Provide the (x, y) coordinate of the cell's center where the given text is located.  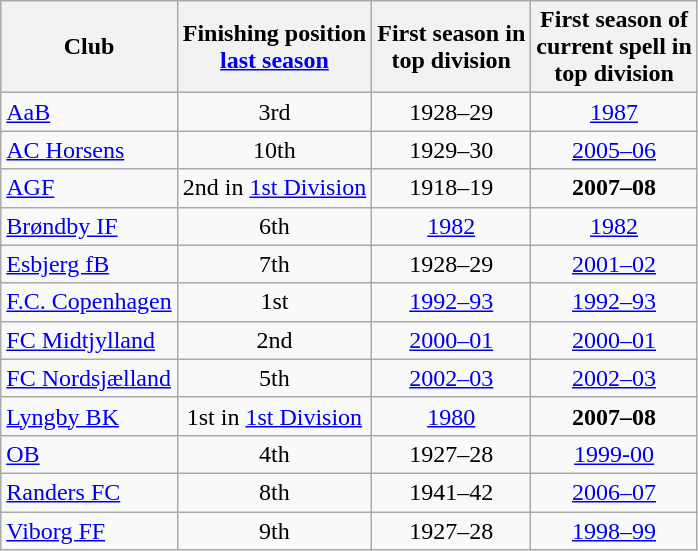
AC Horsens (89, 150)
FC Nordsjælland (89, 378)
AGF (89, 188)
1999-00 (614, 454)
Lyngby BK (89, 416)
3rd (274, 112)
1987 (614, 112)
First season intop division (452, 47)
Club (89, 47)
5th (274, 378)
1918–19 (452, 188)
Viborg FF (89, 531)
AaB (89, 112)
1929–30 (452, 150)
F.C. Copenhagen (89, 302)
1980 (452, 416)
2nd in 1st Division (274, 188)
Finishing positionlast season (274, 47)
Brøndby IF (89, 226)
1941–42 (452, 492)
2005–06 (614, 150)
FC Midtjylland (89, 340)
Randers FC (89, 492)
2001–02 (614, 264)
9th (274, 531)
10th (274, 150)
1998–99 (614, 531)
OB (89, 454)
6th (274, 226)
7th (274, 264)
8th (274, 492)
1st in 1st Division (274, 416)
1st (274, 302)
2006–07 (614, 492)
Esbjerg fB (89, 264)
First season ofcurrent spell intop division (614, 47)
4th (274, 454)
2nd (274, 340)
